Determine the (x, y) coordinate at the center of the cell enclosing the given text.  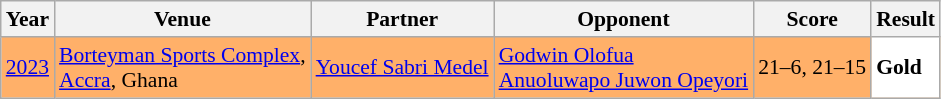
Godwin Olofua Anuoluwapo Juwon Opeyori (624, 68)
21–6, 21–15 (812, 68)
Result (906, 19)
Score (812, 19)
Youcef Sabri Medel (402, 68)
Borteyman Sports Complex,Accra, Ghana (182, 68)
Opponent (624, 19)
Gold (906, 68)
Venue (182, 19)
Year (28, 19)
2023 (28, 68)
Partner (402, 19)
